Output the (X, Y) coordinate of the center of the cell containing the given text.  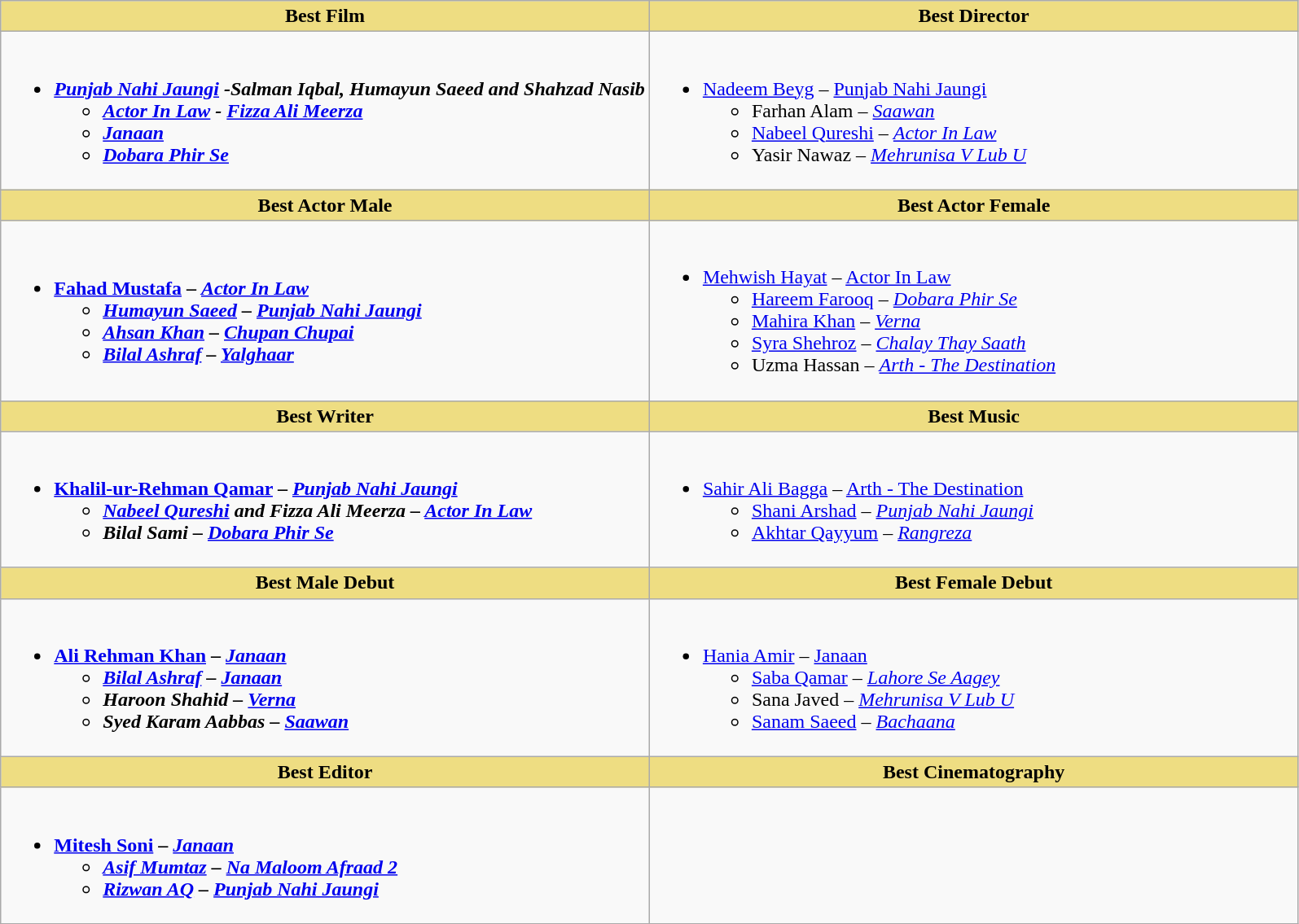
Mitesh Soni – JanaanAsif Mumtaz – Na Maloom Afraad 2Rizwan AQ – Punjab Nahi Jaungi (326, 855)
Fahad Mustafa – Actor In LawHumayun Saeed – Punjab Nahi JaungiAhsan Khan – Chupan ChupaiBilal Ashraf – Yalghaar (326, 311)
Best Editor (326, 772)
Best Film (326, 16)
Best Actor Male (326, 205)
Mehwish Hayat – Actor In LawHareem Farooq – Dobara Phir SeMahira Khan – VernaSyra Shehroz – Chalay Thay SaathUzma Hassan – Arth - The Destination (974, 311)
Best Male Debut (326, 583)
Best Writer (326, 416)
Punjab Nahi Jaungi -Salman Iqbal, Humayun Saeed and Shahzad NasibActor In Law - Fizza Ali MeerzaJanaanDobara Phir Se (326, 111)
Nadeem Beyg – Punjab Nahi JaungiFarhan Alam – SaawanNabeel Qureshi – Actor In LawYasir Nawaz – Mehrunisa V Lub U (974, 111)
Ali Rehman Khan – JanaanBilal Ashraf – JanaanHaroon Shahid – VernaSyed Karam Aabbas – Saawan (326, 677)
Best Actor Female (974, 205)
Sahir Ali Bagga – Arth - The DestinationShani Arshad – Punjab Nahi JaungiAkhtar Qayyum – Rangreza (974, 500)
Khalil-ur-Rehman Qamar – Punjab Nahi JaungiNabeel Qureshi and Fizza Ali Meerza – Actor In LawBilal Sami – Dobara Phir Se (326, 500)
Hania Amir – JanaanSaba Qamar – Lahore Se AageySana Javed – Mehrunisa V Lub USanam Saeed – Bachaana (974, 677)
Best Director (974, 16)
Best Cinematography (974, 772)
Best Music (974, 416)
Best Female Debut (974, 583)
